Extract the [x, y] coordinate from the center of the cell holding the provided text.  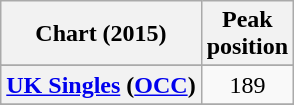
UK Singles (OCC) [101, 85]
189 [247, 85]
Chart (2015) [101, 34]
Peakposition [247, 34]
